Return (x, y) of the center of cell containing provided text 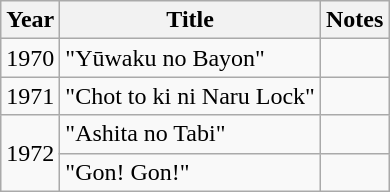
Year (30, 20)
"Chot to ki ni Naru Lock" (190, 96)
1972 (30, 153)
"Ashita no Tabi" (190, 134)
"Gon! Gon!" (190, 172)
1970 (30, 58)
"Yūwaku no Bayon" (190, 58)
Notes (354, 20)
Title (190, 20)
1971 (30, 96)
